Scan for the cell matching the given text and deliver its [x, y] coordinate at center. 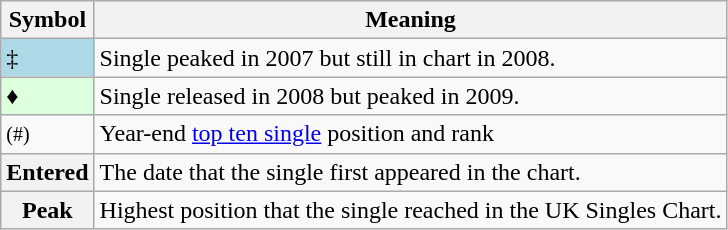
‡ [48, 58]
Meaning [410, 20]
Highest position that the single reached in the UK Singles Chart. [410, 210]
The date that the single first appeared in the chart. [410, 172]
(#) [48, 134]
Symbol [48, 20]
♦ [48, 96]
Year-end top ten single position and rank [410, 134]
Single released in 2008 but peaked in 2009. [410, 96]
Peak [48, 210]
Entered [48, 172]
Single peaked in 2007 but still in chart in 2008. [410, 58]
